Find where the given text appears and provide that cell's center as (X, Y) coordinate. 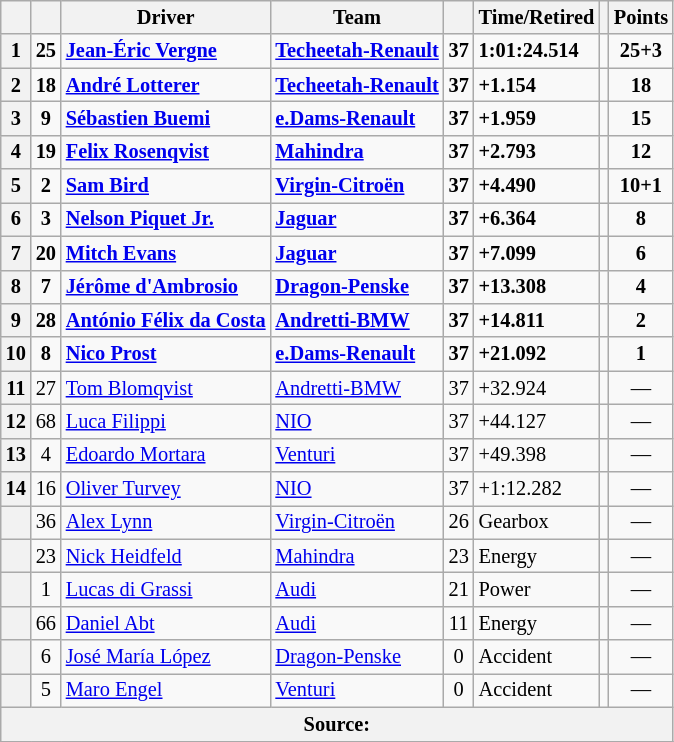
27 (46, 388)
+7.099 (537, 253)
19 (46, 152)
Gearbox (537, 522)
Maro Engel (166, 690)
Mitch Evans (166, 253)
13 (16, 455)
66 (46, 623)
10 (16, 354)
Sébastien Buemi (166, 118)
+1.959 (537, 118)
Lucas di Grassi (166, 589)
+14.811 (537, 320)
28 (46, 320)
Tom Blomqvist (166, 388)
+32.924 (537, 388)
Alex Lynn (166, 522)
20 (46, 253)
+6.364 (537, 219)
+44.127 (537, 421)
Source: (337, 724)
68 (46, 421)
25+3 (641, 51)
Driver (166, 17)
10+1 (641, 186)
+2.793 (537, 152)
António Félix da Costa (166, 320)
25 (46, 51)
Nico Prost (166, 354)
36 (46, 522)
André Lotterer (166, 85)
Team (356, 17)
Sam Bird (166, 186)
Luca Filippi (166, 421)
Edoardo Mortara (166, 455)
15 (641, 118)
+13.308 (537, 287)
Power (537, 589)
+49.398 (537, 455)
+1.154 (537, 85)
16 (46, 489)
+1:12.282 (537, 489)
Points (641, 17)
21 (459, 589)
Nick Heidfeld (166, 556)
Daniel Abt (166, 623)
14 (16, 489)
1:01:24.514 (537, 51)
Felix Rosenqvist (166, 152)
Jean-Éric Vergne (166, 51)
+4.490 (537, 186)
Time/Retired (537, 17)
Oliver Turvey (166, 489)
+21.092 (537, 354)
Jérôme d'Ambrosio (166, 287)
José María López (166, 657)
26 (459, 522)
Nelson Piquet Jr. (166, 219)
